Pinpoint the cell where the given text exists, returning its (x, y) midpoint coordinate. 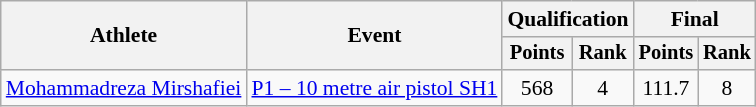
Qualification (568, 19)
Event (374, 36)
P1 – 10 metre air pistol SH1 (374, 88)
Final (695, 19)
111.7 (666, 88)
Mohammadreza Mirshafiei (124, 88)
568 (536, 88)
8 (727, 88)
4 (603, 88)
Athlete (124, 36)
